Return [X, Y] of the center of cell containing provided text 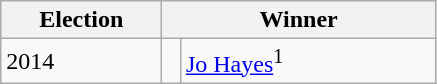
2014 [82, 62]
Winner [299, 20]
Election [82, 20]
Jo Hayes1 [308, 62]
